Output the [x, y] coordinate of the center of the cell containing the given text.  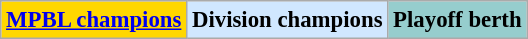
Division champions [288, 20]
Playoff berth [458, 20]
MPBL champions [94, 20]
